Search for the cell housing the specified text and yield its [X, Y] center coordinate. 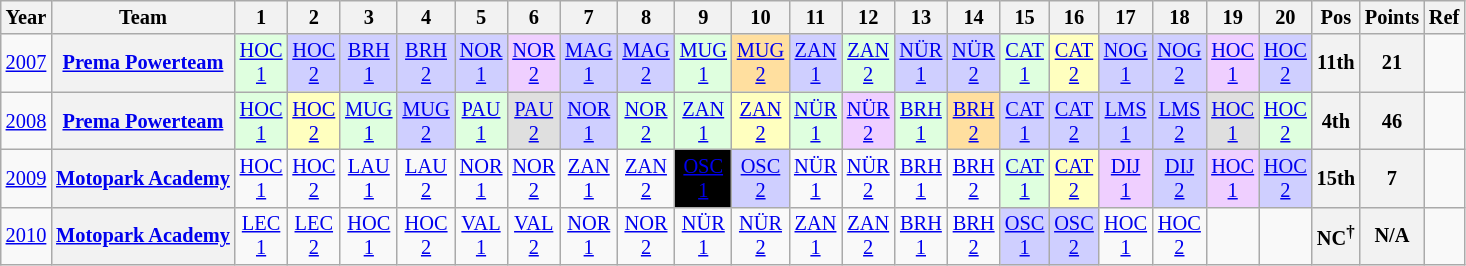
5 [482, 17]
13 [922, 17]
MAG1 [588, 63]
10 [760, 17]
LAU1 [368, 178]
11 [816, 17]
1 [262, 17]
LEC1 [262, 236]
15 [1024, 17]
46 [1392, 121]
17 [1126, 17]
PAU1 [482, 121]
Team [143, 17]
19 [1232, 17]
N/A [1392, 236]
NC† [1336, 236]
LAU2 [426, 178]
18 [1179, 17]
6 [534, 17]
2007 [26, 63]
PAU2 [534, 121]
LMS2 [1179, 121]
VAL1 [482, 236]
3 [368, 17]
DIJ2 [1179, 178]
2010 [26, 236]
Year [26, 17]
Pos [1336, 17]
21 [1392, 63]
NOG2 [1179, 63]
LMS1 [1126, 121]
4 [426, 17]
11th [1336, 63]
NOG1 [1126, 63]
8 [646, 17]
9 [704, 17]
4th [1336, 121]
2009 [26, 178]
Ref [1444, 17]
MAG2 [646, 63]
20 [1286, 17]
16 [1074, 17]
2008 [26, 121]
LEC2 [314, 236]
Points [1392, 17]
15th [1336, 178]
DIJ1 [1126, 178]
VAL2 [534, 236]
14 [974, 17]
12 [868, 17]
2 [314, 17]
